For the text-containing cell, return its midpoint in (X, Y) coordinate format. 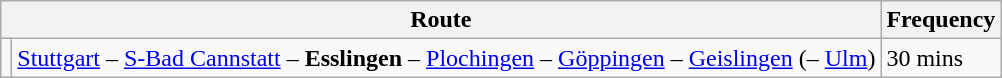
Stuttgart – S-Bad Cannstatt – Esslingen – Plochingen – Göppingen – Geislingen (– Ulm) (446, 58)
Frequency (941, 20)
30 mins (941, 58)
Route (441, 20)
